Capture the cell that displays the provided text and extract its [X, Y] central coordinate. 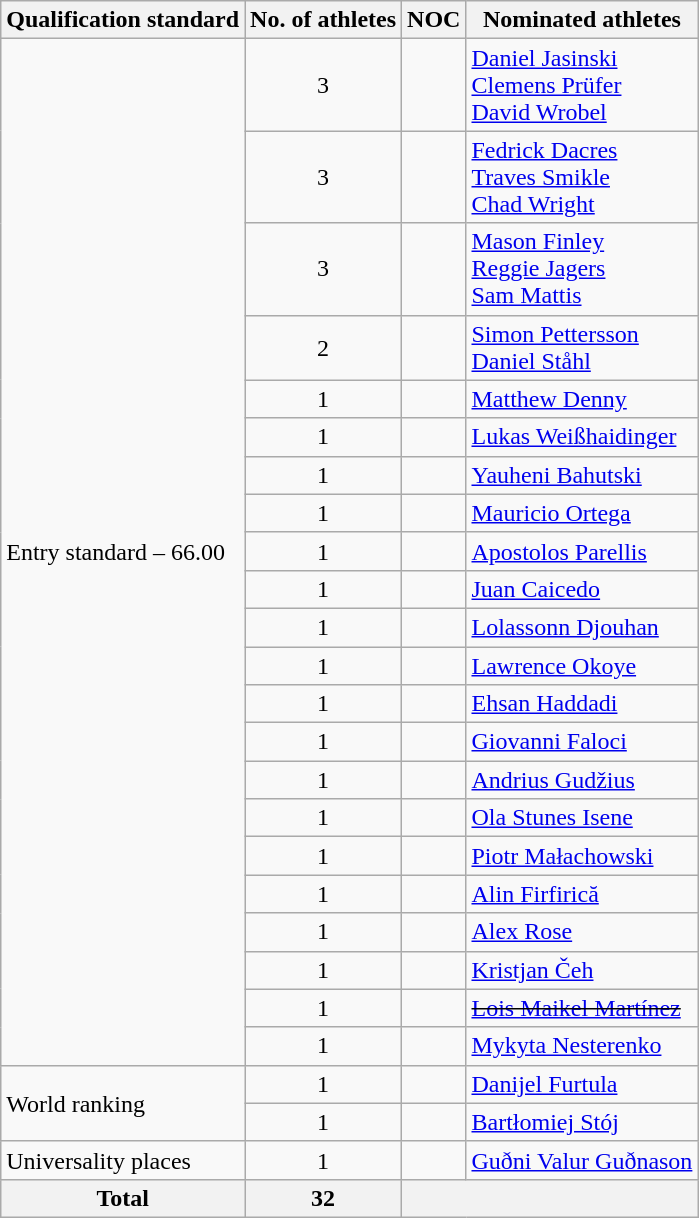
No. of athletes [324, 20]
Mason FinleyReggie JagersSam Mattis [582, 269]
World ranking [123, 1103]
Lolassonn Djouhan [582, 627]
Juan Caicedo [582, 589]
NOC [434, 20]
Danijel Furtula [582, 1084]
Kristjan Čeh [582, 970]
Piotr Małachowski [582, 856]
Mauricio Ortega [582, 513]
Mykyta Nesterenko [582, 1046]
Ehsan Haddadi [582, 704]
Yauheni Bahutski [582, 475]
Andrius Gudžius [582, 780]
Lukas Weißhaidinger [582, 437]
Lois Maikel Martínez [582, 1008]
Entry standard – 66.00 [123, 552]
32 [324, 1198]
Daniel JasinskiClemens PrüferDavid Wrobel [582, 85]
Nominated athletes [582, 20]
Apostolos Parellis [582, 551]
Lawrence Okoye [582, 665]
Bartłomiej Stój [582, 1122]
Matthew Denny [582, 399]
Fedrick DacresTraves SmikleChad Wright [582, 177]
Universality places [123, 1160]
Giovanni Faloci [582, 742]
Total [123, 1198]
2 [324, 348]
Guðni Valur Guðnason [582, 1160]
Qualification standard [123, 20]
Alex Rose [582, 932]
Alin Firfirică [582, 894]
Ola Stunes Isene [582, 818]
Simon PetterssonDaniel Ståhl [582, 348]
